Find where the given text appears and provide that cell's center as (X, Y) coordinate. 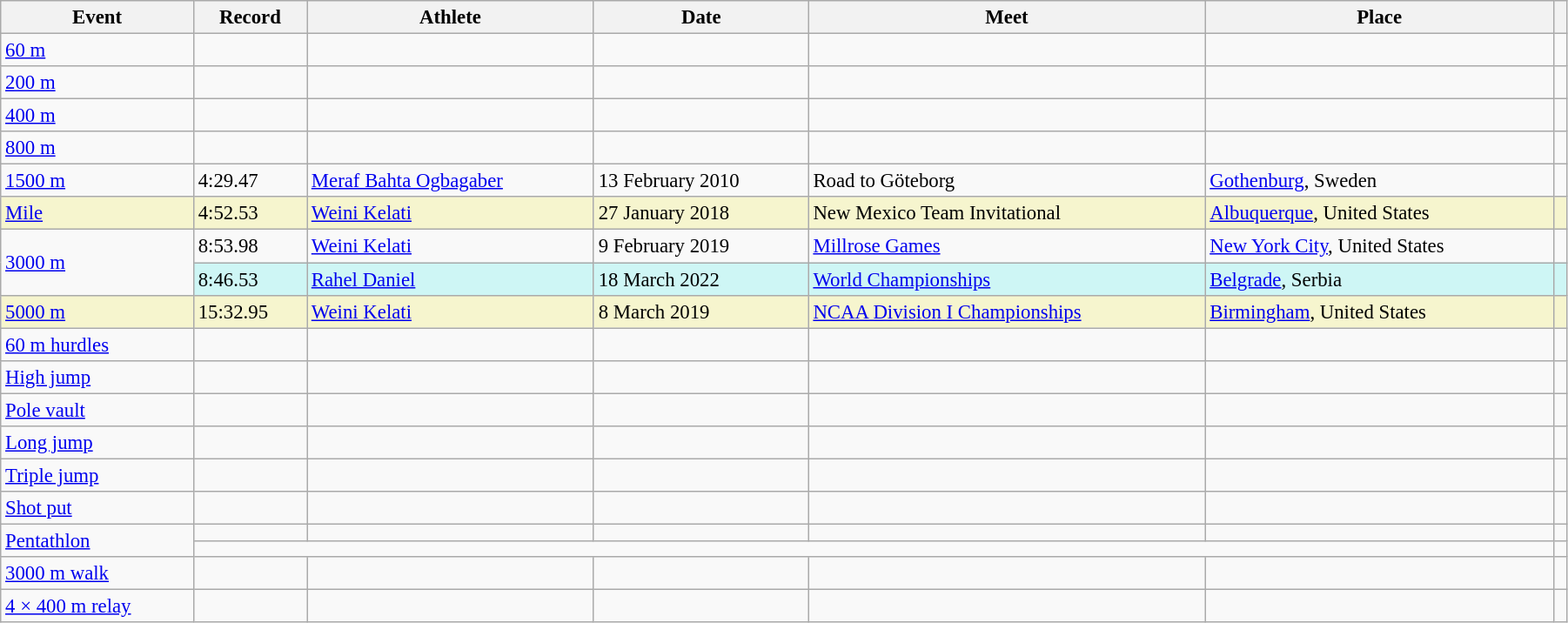
Rahel Daniel (450, 279)
Shot put (97, 508)
400 m (97, 116)
New York City, United States (1379, 246)
8:46.53 (250, 279)
Long jump (97, 443)
Belgrade, Serbia (1379, 279)
4 × 400 m relay (97, 606)
Triple jump (97, 475)
Date (701, 17)
800 m (97, 148)
New Mexico Team Invitational (1007, 213)
Albuquerque, United States (1379, 213)
Road to Göteborg (1007, 181)
Place (1379, 17)
Millrose Games (1007, 246)
Record (250, 17)
60 m (97, 50)
Mile (97, 213)
Meraf Bahta Ogbagaber (450, 181)
200 m (97, 83)
World Championships (1007, 279)
8:53.98 (250, 246)
60 m hurdles (97, 345)
18 March 2022 (701, 279)
27 January 2018 (701, 213)
High jump (97, 377)
Gothenburg, Sweden (1379, 181)
15:32.95 (250, 311)
3000 m walk (97, 573)
8 March 2019 (701, 311)
13 February 2010 (701, 181)
5000 m (97, 311)
9 February 2019 (701, 246)
1500 m (97, 181)
Meet (1007, 17)
Event (97, 17)
NCAA Division I Championships (1007, 311)
3000 m (97, 263)
Pentathlon (97, 540)
4:29.47 (250, 181)
Pole vault (97, 410)
Athlete (450, 17)
Birmingham, United States (1379, 311)
4:52.53 (250, 213)
